Return (X, Y) of the center of cell containing provided text 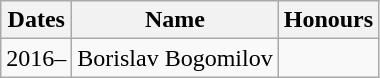
Dates (36, 20)
Borislav Bogomilov (175, 58)
Name (175, 20)
2016– (36, 58)
Honours (328, 20)
